Scan for the cell matching the given text and deliver its (X, Y) coordinate at center. 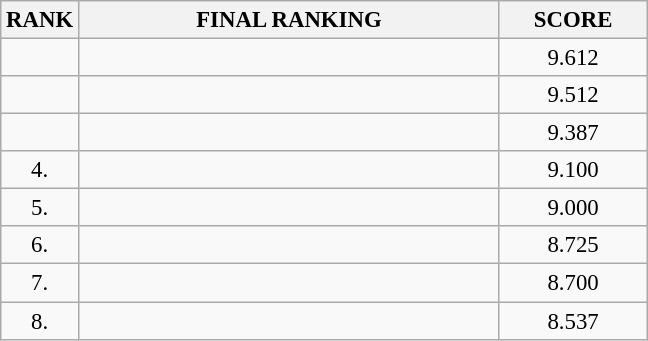
9.100 (572, 170)
8.537 (572, 321)
9.512 (572, 95)
6. (40, 245)
5. (40, 208)
9.612 (572, 58)
SCORE (572, 20)
9.000 (572, 208)
RANK (40, 20)
8.700 (572, 283)
4. (40, 170)
8.725 (572, 245)
8. (40, 321)
9.387 (572, 133)
7. (40, 283)
FINAL RANKING (288, 20)
